Find where the given text appears and provide that cell's center as [x, y] coordinate. 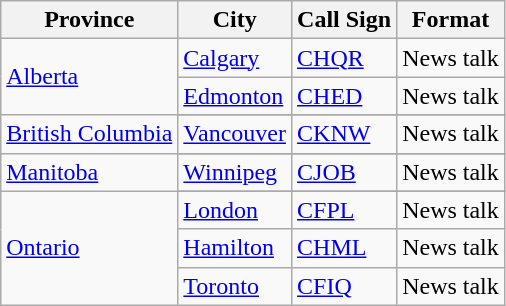
Calgary [235, 58]
Alberta [90, 77]
Province [90, 20]
British Columbia [90, 134]
Edmonton [235, 96]
Format [451, 20]
CHML [344, 248]
Toronto [235, 286]
CHQR [344, 58]
Hamilton [235, 248]
CHED [344, 96]
Winnipeg [235, 172]
CKNW [344, 134]
CFPL [344, 210]
Call Sign [344, 20]
London [235, 210]
CJOB [344, 172]
Ontario [90, 248]
Vancouver [235, 134]
City [235, 20]
Manitoba [90, 172]
CFIQ [344, 286]
